Search for the cell housing the specified text and yield its [X, Y] center coordinate. 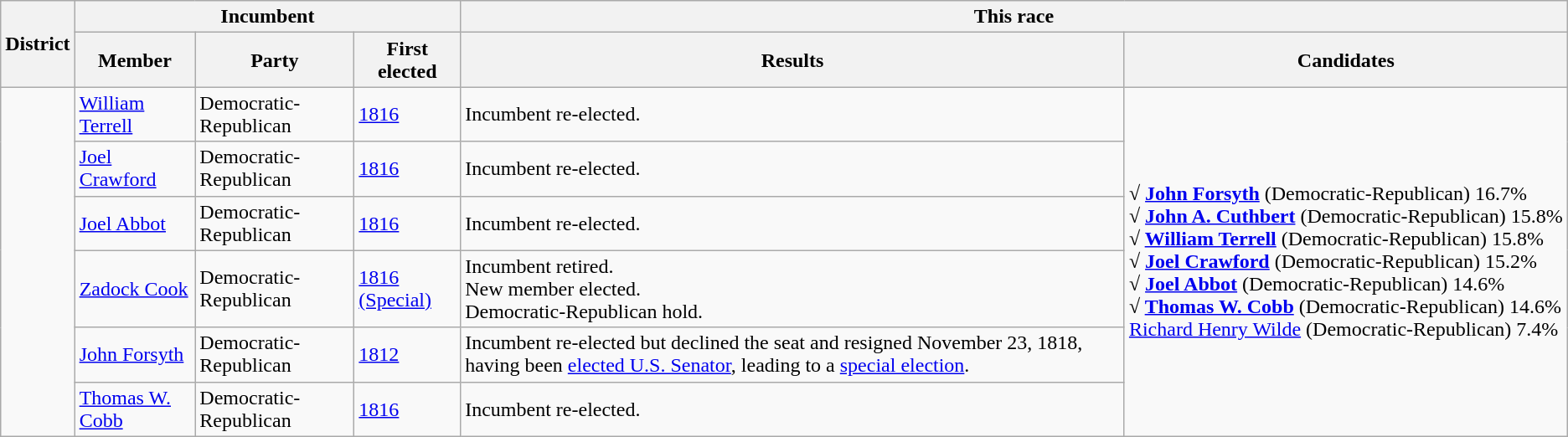
William Terrell [135, 114]
1812 [407, 355]
Zadock Cook [135, 289]
District [38, 44]
Joel Abbot [135, 223]
Incumbent retired.New member elected.Democratic-Republican hold. [792, 289]
1816 (Special) [407, 289]
Incumbent [268, 17]
Candidates [1345, 60]
Results [792, 60]
Member [135, 60]
Joel Crawford [135, 169]
This race [1014, 17]
Incumbent re-elected but declined the seat and resigned November 23, 1818, having been elected U.S. Senator, leading to a special election. [792, 355]
John Forsyth [135, 355]
Thomas W. Cobb [135, 409]
Party [275, 60]
First elected [407, 60]
